Output the (x, y) coordinate of the center of the cell containing the given text.  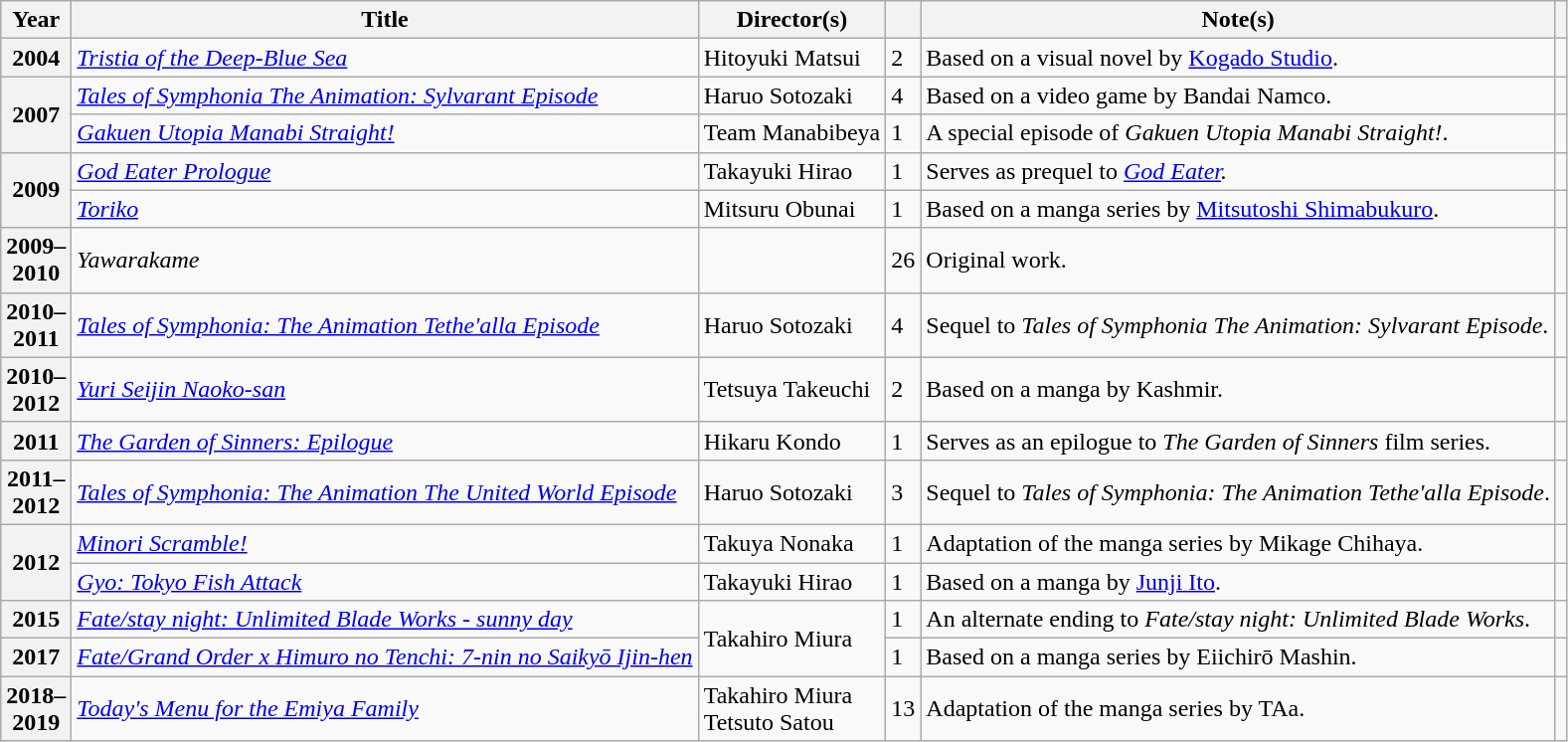
Based on a manga by Kashmir. (1239, 390)
Tales of Symphonia: The Animation The United World Episode (385, 491)
Based on a manga series by Eiichirō Mashin. (1239, 657)
Note(s) (1239, 20)
Minori Scramble! (385, 543)
Takuya Nonaka (791, 543)
Adaptation of the manga series by Mikage Chihaya. (1239, 543)
Gakuen Utopia Manabi Straight! (385, 133)
Fate/stay night: Unlimited Blade Works - sunny day (385, 620)
2011 (36, 441)
2004 (36, 58)
Tetsuya Takeuchi (791, 390)
2010–2011 (36, 324)
Fate/Grand Order x Himuro no Tenchi: 7-nin no Saikyō Ijin-hen (385, 657)
Mitsuru Obunai (791, 209)
Yawarakame (385, 261)
Sequel to Tales of Symphonia The Animation: Sylvarant Episode. (1239, 324)
Based on a visual novel by Kogado Studio. (1239, 58)
An alternate ending to Fate/stay night: Unlimited Blade Works. (1239, 620)
Takahiro Miura Tetsuto Satou (791, 708)
2018–2019 (36, 708)
Sequel to Tales of Symphonia: The Animation Tethe'alla Episode. (1239, 491)
Adaptation of the manga series by TAa. (1239, 708)
3 (903, 491)
Director(s) (791, 20)
Gyo: Tokyo Fish Attack (385, 582)
Serves as an epilogue to The Garden of Sinners film series. (1239, 441)
Based on a manga by Junji Ito. (1239, 582)
2007 (36, 114)
Year (36, 20)
Tristia of the Deep-Blue Sea (385, 58)
Takahiro Miura (791, 639)
Based on a video game by Bandai Namco. (1239, 95)
Yuri Seijin Naoko-san (385, 390)
2017 (36, 657)
Team Manabibeya (791, 133)
Hikaru Kondo (791, 441)
26 (903, 261)
2009 (36, 190)
God Eater Prologue (385, 171)
Toriko (385, 209)
2012 (36, 562)
Title (385, 20)
A special episode of Gakuen Utopia Manabi Straight!. (1239, 133)
Serves as prequel to God Eater. (1239, 171)
2015 (36, 620)
Today's Menu for the Emiya Family (385, 708)
Tales of Symphonia The Animation: Sylvarant Episode (385, 95)
2011–2012 (36, 491)
Based on a manga series by Mitsutoshi Shimabukuro. (1239, 209)
Tales of Symphonia: The Animation Tethe'alla Episode (385, 324)
2010–2012 (36, 390)
2009–2010 (36, 261)
Hitoyuki Matsui (791, 58)
Original work. (1239, 261)
13 (903, 708)
The Garden of Sinners: Epilogue (385, 441)
